Capture the cell that displays the provided text and extract its [x, y] central coordinate. 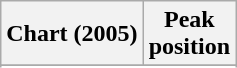
Chart (2005) [72, 34]
Peak position [189, 34]
